Return the (X, Y) coordinate for the center point of the cell that contains the specified text.  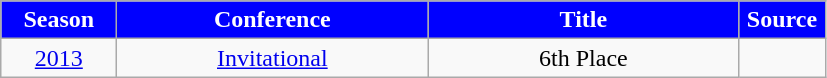
Invitational (272, 58)
Season (59, 20)
6th Place (584, 58)
Source (782, 20)
Conference (272, 20)
2013 (59, 58)
Title (584, 20)
